For the text-containing cell, return its midpoint in (X, Y) coordinate format. 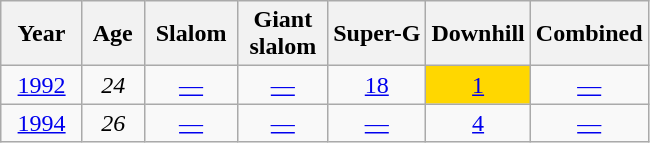
1994 (42, 123)
Downhill (478, 34)
Slalom (191, 34)
Age (113, 34)
4 (478, 123)
1992 (42, 85)
Year (42, 34)
Super-G (377, 34)
1 (478, 85)
24 (113, 85)
Combined (589, 34)
18 (377, 85)
26 (113, 123)
Giant slalom (283, 34)
